Return [x, y] of the center of cell containing provided text 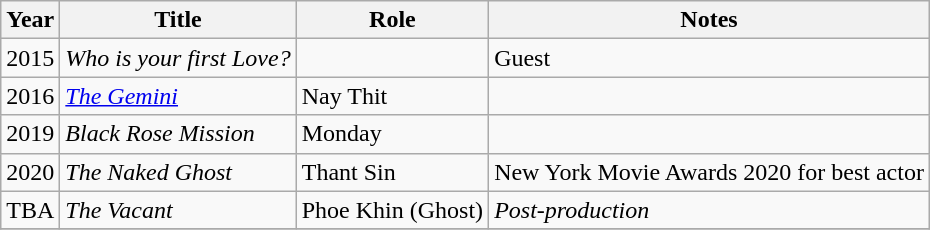
TBA [30, 210]
Notes [710, 20]
2020 [30, 172]
Monday [392, 134]
Role [392, 20]
The Gemini [178, 96]
Phoe Khin (Ghost) [392, 210]
Title [178, 20]
Who is your first Love? [178, 58]
2019 [30, 134]
2015 [30, 58]
New York Movie Awards 2020 for best actor [710, 172]
Thant Sin [392, 172]
Post-production [710, 210]
Year [30, 20]
Black Rose Mission [178, 134]
The Vacant [178, 210]
Guest [710, 58]
The Naked Ghost [178, 172]
Nay Thit [392, 96]
2016 [30, 96]
